Return [X, Y] of the center of cell containing provided text 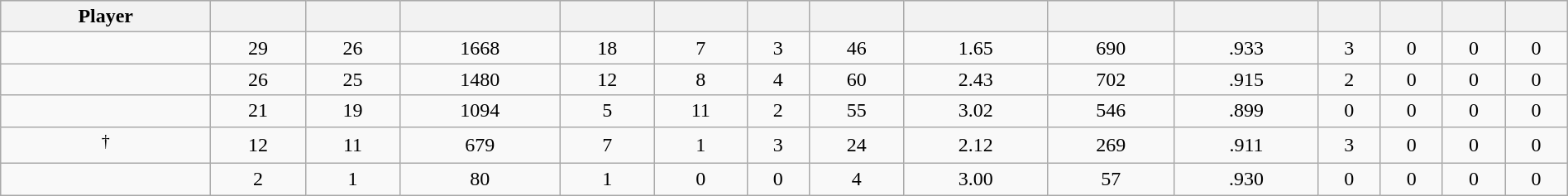
1094 [480, 111]
19 [352, 111]
1480 [480, 79]
5 [607, 111]
18 [607, 48]
29 [258, 48]
2.43 [976, 79]
57 [1111, 179]
24 [857, 146]
3.00 [976, 179]
.915 [1245, 79]
21 [258, 111]
.930 [1245, 179]
80 [480, 179]
679 [480, 146]
269 [1111, 146]
8 [700, 79]
.899 [1245, 111]
546 [1111, 111]
690 [1111, 48]
† [106, 146]
60 [857, 79]
.933 [1245, 48]
55 [857, 111]
46 [857, 48]
Player [106, 17]
1.65 [976, 48]
702 [1111, 79]
3.02 [976, 111]
.911 [1245, 146]
2.12 [976, 146]
25 [352, 79]
1668 [480, 48]
